Identify which cell holds the provided text, then report its (X, Y) central coordinate. 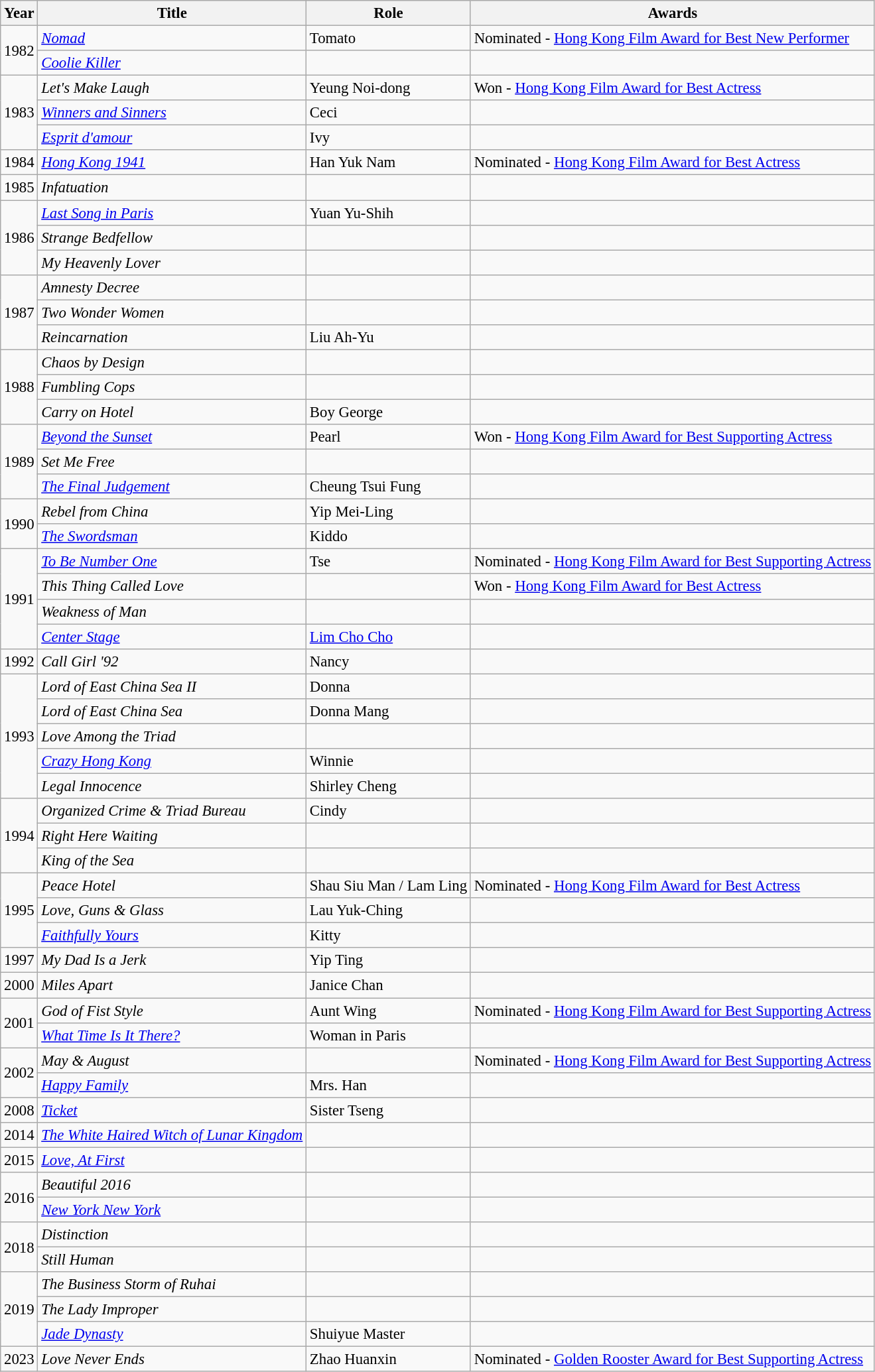
Yip Ting (389, 961)
Love Never Ends (172, 1359)
1992 (19, 661)
New York New York (172, 1210)
Title (172, 13)
Beautiful 2016 (172, 1185)
Lord of East China Sea (172, 712)
2016 (19, 1198)
Rebel from China (172, 512)
Center Stage (172, 637)
2014 (19, 1135)
Shuiyue Master (389, 1334)
Kiddo (389, 536)
God of Fist Style (172, 1011)
Yip Mei-Ling (389, 512)
1983 (19, 113)
Ivy (389, 138)
Still Human (172, 1260)
The Lady Improper (172, 1310)
Love Among the Triad (172, 736)
Coolie Killer (172, 63)
Infatuation (172, 188)
Beyond the Sunset (172, 437)
Carry on Hotel (172, 412)
The Final Judgement (172, 487)
Strange Bedfellow (172, 237)
1984 (19, 162)
Cindy (389, 811)
2018 (19, 1247)
Donna Mang (389, 712)
1989 (19, 462)
1993 (19, 736)
Lau Yuk-Ching (389, 910)
Shau Siu Man / Lam Ling (389, 886)
Shirley Cheng (389, 786)
2019 (19, 1309)
To Be Number One (172, 562)
Yuan Yu-Shih (389, 213)
1994 (19, 836)
1985 (19, 188)
Love, At First (172, 1160)
Hong Kong 1941 (172, 162)
Nominated - Golden Rooster Award for Best Supporting Actress (673, 1359)
2023 (19, 1359)
Organized Crime & Triad Bureau (172, 811)
King of the Sea (172, 861)
2002 (19, 1073)
The Swordsman (172, 536)
Sister Tseng (389, 1110)
Kitty (389, 936)
1990 (19, 524)
Ticket (172, 1110)
My Heavenly Lover (172, 263)
What Time Is It There? (172, 1035)
Nancy (389, 661)
Set Me Free (172, 462)
Winnie (389, 761)
Year (19, 13)
The Business Storm of Ruhai (172, 1284)
2008 (19, 1110)
Awards (673, 13)
1986 (19, 237)
Happy Family (172, 1085)
Last Song in Paris (172, 213)
Call Girl '92 (172, 661)
Janice Chan (389, 985)
Fumbling Cops (172, 387)
Boy George (389, 412)
Let's Make Laugh (172, 88)
Jade Dynasty (172, 1334)
Han Yuk Nam (389, 162)
Distinction (172, 1235)
1982 (19, 50)
Chaos by Design (172, 362)
2000 (19, 985)
Zhao Huanxin (389, 1359)
2015 (19, 1160)
Crazy Hong Kong (172, 761)
Cheung Tsui Fung (389, 487)
Nomad (172, 38)
Weakness of Man (172, 611)
Two Wonder Women (172, 312)
Lim Cho Cho (389, 637)
Peace Hotel (172, 886)
Faithfully Yours (172, 936)
The White Haired Witch of Lunar Kingdom (172, 1135)
Pearl (389, 437)
Role (389, 13)
Nominated - Hong Kong Film Award for Best New Performer (673, 38)
Amnesty Decree (172, 287)
2001 (19, 1023)
Yeung Noi-dong (389, 88)
Mrs. Han (389, 1085)
1988 (19, 387)
1995 (19, 911)
Miles Apart (172, 985)
Donna (389, 686)
Won - Hong Kong Film Award for Best Supporting Actress (673, 437)
My Dad Is a Jerk (172, 961)
Liu Ah-Yu (389, 338)
1997 (19, 961)
Right Here Waiting (172, 836)
1987 (19, 312)
Legal Innocence (172, 786)
Tse (389, 562)
Tomato (389, 38)
1991 (19, 599)
Love, Guns & Glass (172, 910)
Winners and Sinners (172, 113)
Reincarnation (172, 338)
Aunt Wing (389, 1011)
Ceci (389, 113)
This Thing Called Love (172, 587)
May & August (172, 1060)
Lord of East China Sea II (172, 686)
Esprit d'amour (172, 138)
Woman in Paris (389, 1035)
